Determine the [X, Y] coordinate at the center of the cell enclosing the given text.  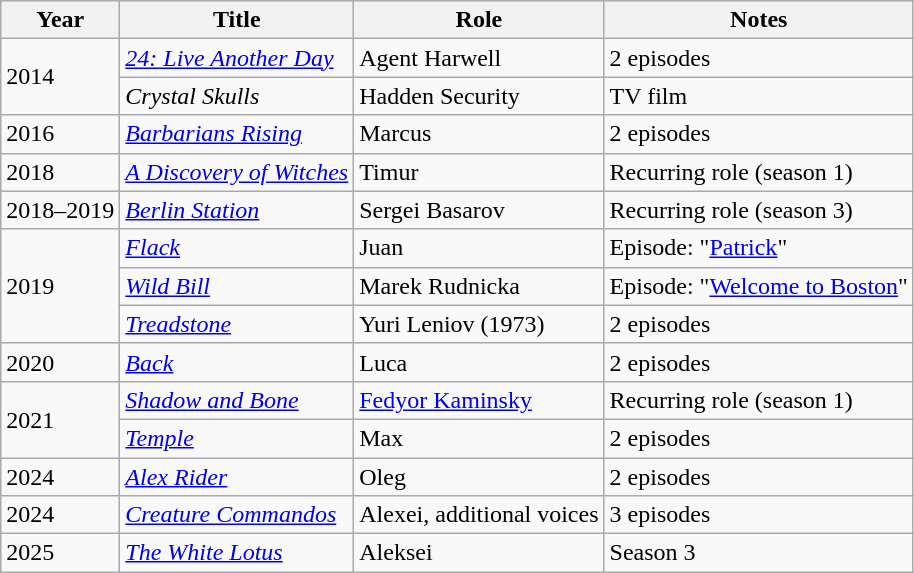
2018–2019 [60, 210]
Back [237, 362]
2019 [60, 286]
TV film [758, 96]
Temple [237, 438]
2014 [60, 77]
Berlin Station [237, 210]
Max [479, 438]
Yuri Leniov (1973) [479, 324]
Season 3 [758, 553]
Marcus [479, 134]
Luca [479, 362]
Title [237, 20]
2021 [60, 419]
The White Lotus [237, 553]
Aleksei [479, 553]
Notes [758, 20]
Marek Rudnicka [479, 286]
A Discovery of Witches [237, 172]
Treadstone [237, 324]
Episode: "Welcome to Boston" [758, 286]
Recurring role (season 3) [758, 210]
Oleg [479, 477]
Episode: "Patrick" [758, 248]
Shadow and Bone [237, 400]
Sergei Basarov [479, 210]
Juan [479, 248]
2020 [60, 362]
2025 [60, 553]
3 episodes [758, 515]
Flack [237, 248]
Hadden Security [479, 96]
Barbarians Rising [237, 134]
Year [60, 20]
Wild Bill [237, 286]
2018 [60, 172]
Alexei, additional voices [479, 515]
Fedyor Kaminsky [479, 400]
Timur [479, 172]
24: Live Another Day [237, 58]
Alex Rider [237, 477]
Role [479, 20]
Creature Commandos [237, 515]
Agent Harwell [479, 58]
2016 [60, 134]
Crystal Skulls [237, 96]
